Detect which cell encompasses the target text, then output its (x, y) center coordinate. 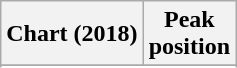
Chart (2018) (72, 34)
Peak position (189, 34)
